Search for the cell housing the specified text and yield its [x, y] center coordinate. 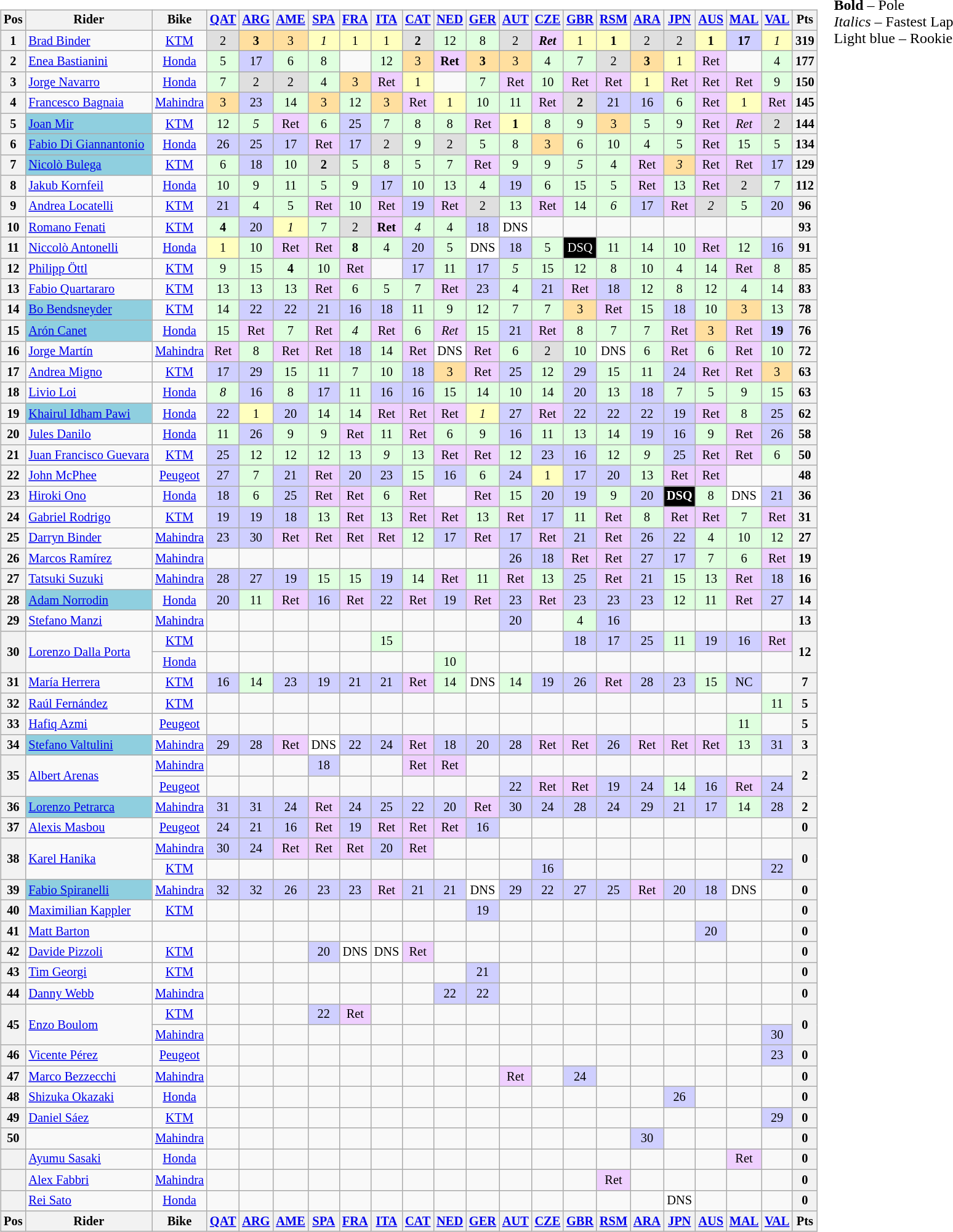
Vicente Pérez [89, 1055]
72 [805, 351]
Raúl Fernández [89, 703]
Jakub Kornfeil [89, 186]
40 [13, 911]
Rei Sato [89, 1201]
Maximilian Kappler [89, 911]
44 [13, 993]
Matt Barton [89, 932]
96 [805, 207]
Karel Hanika [89, 859]
78 [805, 310]
Romano Fenati [89, 227]
41 [13, 932]
Khairul Idham Pawi [89, 414]
Danny Webb [89, 993]
Stefano Manzi [89, 621]
Daniel Sáez [89, 1118]
Gabriel Rodrigo [89, 517]
129 [805, 165]
NC [744, 683]
62 [805, 414]
Ayumu Sasaki [89, 1159]
Darryn Binder [89, 538]
Stefano Valtulini [89, 745]
Enzo Boulom [89, 1024]
Bo Bendsneyder [89, 310]
Andrea Locatelli [89, 207]
34 [13, 745]
76 [805, 330]
319 [805, 41]
47 [13, 1076]
Arón Canet [89, 330]
Juan Francisco Guevara [89, 455]
38 [13, 859]
93 [805, 227]
Andrea Migno [89, 372]
Joan Mir [89, 124]
Hiroki Ono [89, 497]
49 [13, 1118]
37 [13, 828]
María Herrera [89, 683]
Alex Fabbri [89, 1180]
Marcos Ramírez [89, 559]
Tim Georgi [89, 973]
Lorenzo Dalla Porta [89, 651]
42 [13, 952]
Lorenzo Petrarca [89, 807]
Tatsuki Suzuki [89, 579]
35 [13, 775]
Nicolò Bulega [89, 165]
Niccolò Antonelli [89, 248]
33 [13, 724]
85 [805, 269]
Adam Norrodin [89, 600]
150 [805, 82]
43 [13, 973]
83 [805, 289]
Francesco Bagnaia [89, 103]
Albert Arenas [89, 775]
Davide Pizzoli [89, 952]
45 [13, 1024]
Philipp Öttl [89, 269]
Jorge Martín [89, 351]
46 [13, 1055]
Jules Danilo [89, 434]
Fabio Quartararo [89, 289]
Brad Binder [89, 41]
39 [13, 890]
134 [805, 145]
Marco Bezzecchi [89, 1076]
177 [805, 62]
Fabio Di Giannantonio [89, 145]
112 [805, 186]
John McPhee [89, 476]
Enea Bastianini [89, 62]
Fabio Spiranelli [89, 890]
91 [805, 248]
Shizuka Okazaki [89, 1097]
58 [805, 434]
Jorge Navarro [89, 82]
Livio Loi [89, 393]
Alexis Masbou [89, 828]
144 [805, 124]
Hafiq Azmi [89, 724]
145 [805, 103]
